From the cell containing the given text, extract its center point as (X, Y) coordinate. 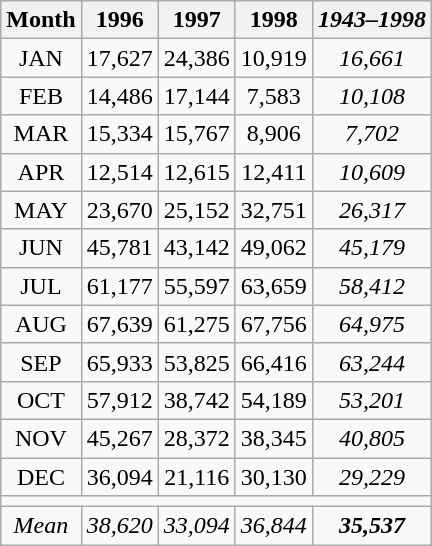
17,627 (120, 58)
45,781 (120, 248)
12,615 (196, 172)
15,334 (120, 134)
14,486 (120, 96)
JAN (41, 58)
35,537 (372, 526)
SEP (41, 362)
30,130 (274, 477)
38,620 (120, 526)
45,179 (372, 248)
10,108 (372, 96)
36,094 (120, 477)
16,661 (372, 58)
67,756 (274, 324)
55,597 (196, 286)
29,229 (372, 477)
DEC (41, 477)
57,912 (120, 400)
61,177 (120, 286)
APR (41, 172)
12,514 (120, 172)
45,267 (120, 438)
12,411 (274, 172)
1997 (196, 20)
15,767 (196, 134)
54,189 (274, 400)
23,670 (120, 210)
Month (41, 20)
40,805 (372, 438)
7,583 (274, 96)
1996 (120, 20)
Mean (41, 526)
25,152 (196, 210)
66,416 (274, 362)
67,639 (120, 324)
33,094 (196, 526)
38,345 (274, 438)
AUG (41, 324)
MAY (41, 210)
28,372 (196, 438)
10,919 (274, 58)
OCT (41, 400)
1998 (274, 20)
36,844 (274, 526)
53,825 (196, 362)
43,142 (196, 248)
63,244 (372, 362)
21,116 (196, 477)
64,975 (372, 324)
49,062 (274, 248)
FEB (41, 96)
53,201 (372, 400)
24,386 (196, 58)
10,609 (372, 172)
JUN (41, 248)
1943–1998 (372, 20)
MAR (41, 134)
38,742 (196, 400)
61,275 (196, 324)
JUL (41, 286)
63,659 (274, 286)
65,933 (120, 362)
32,751 (274, 210)
26,317 (372, 210)
17,144 (196, 96)
7,702 (372, 134)
8,906 (274, 134)
58,412 (372, 286)
NOV (41, 438)
